Return the [x, y] coordinate for the center point of the cell that contains the specified text.  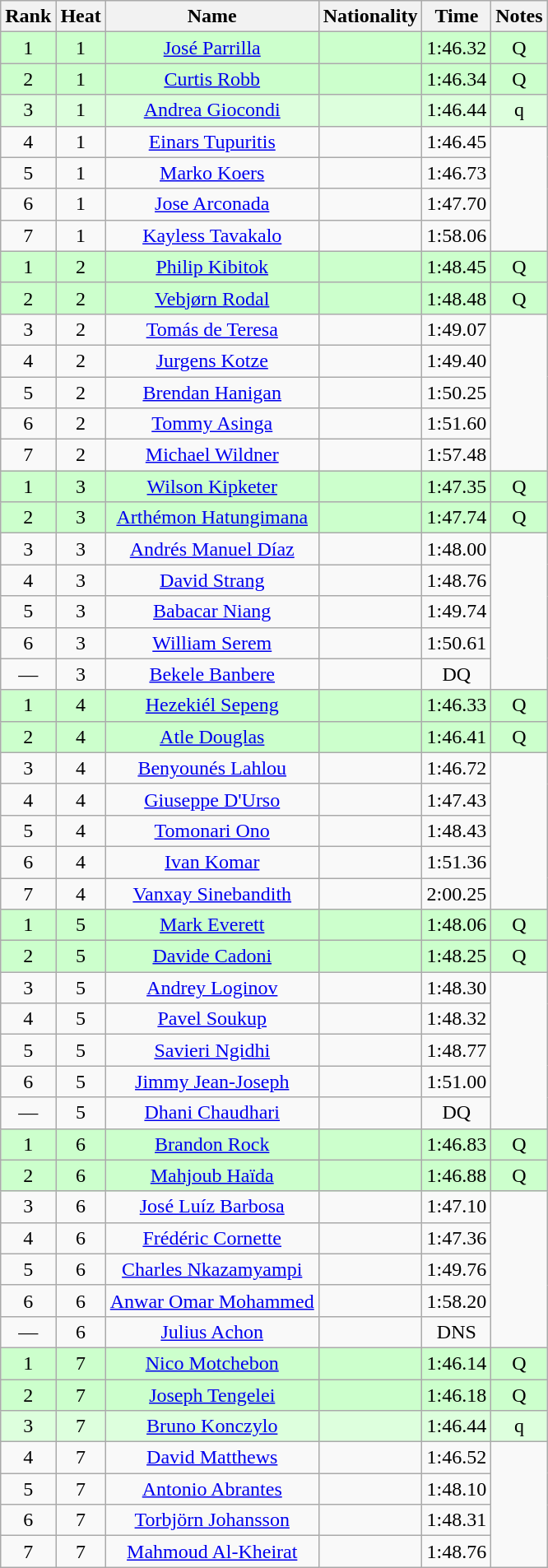
Frédéric Cornette [212, 1238]
Brandon Rock [212, 1144]
Giuseppe D'Urso [212, 799]
1:46.34 [457, 79]
1:47.74 [457, 518]
1:48.48 [457, 298]
1:48.06 [457, 925]
Vebjørn Rodal [212, 298]
Andrea Giocondi [212, 110]
2:00.25 [457, 893]
1:48.30 [457, 988]
Nationality [370, 16]
Mahmoud Al-Kheirat [212, 1552]
Andrey Loginov [212, 988]
Anwar Omar Mohammed [212, 1300]
1:49.74 [457, 612]
1:48.32 [457, 1019]
Charles Nkazamyampi [212, 1269]
1:46.45 [457, 142]
1:50.61 [457, 643]
Mahjoub Haïda [212, 1175]
1:47.36 [457, 1238]
1:51.00 [457, 1082]
Tomás de Teresa [212, 329]
Arthémon Hatungimana [212, 518]
1:46.52 [457, 1458]
1:48.45 [457, 267]
Bekele Banbere [212, 674]
Rank [28, 16]
Savieri Ngidhi [212, 1050]
William Serem [212, 643]
1:46.41 [457, 737]
1:48.43 [457, 831]
DNS [457, 1332]
Tomonari Ono [212, 831]
1:51.36 [457, 862]
1:48.77 [457, 1050]
1:46.73 [457, 173]
David Strang [212, 580]
José Luíz Barbosa [212, 1207]
Ivan Komar [212, 862]
Vanxay Sinebandith [212, 893]
David Matthews [212, 1458]
1:46.88 [457, 1175]
Michael Wildner [212, 455]
Hezekiél Sepeng [212, 705]
1:51.60 [457, 424]
1:46.83 [457, 1144]
Wilson Kipketer [212, 486]
Jurgens Kotze [212, 361]
Dhani Chaudhari [212, 1113]
Nico Motchebon [212, 1363]
Bruno Konczylo [212, 1426]
1:48.31 [457, 1520]
Heat [81, 16]
1:50.25 [457, 393]
1:46.32 [457, 48]
Name [212, 16]
1:58.06 [457, 235]
1:47.10 [457, 1207]
1:48.00 [457, 549]
Jose Arconada [212, 204]
Andrés Manuel Díaz [212, 549]
1:46.14 [457, 1363]
Time [457, 16]
1:47.35 [457, 486]
1:47.43 [457, 799]
Babacar Niang [212, 612]
Einars Tupuritis [212, 142]
Jimmy Jean-Joseph [212, 1082]
1:46.18 [457, 1395]
1:48.25 [457, 956]
Marko Koers [212, 173]
1:46.33 [457, 705]
1:49.07 [457, 329]
1:58.20 [457, 1300]
Pavel Soukup [212, 1019]
1:49.76 [457, 1269]
Julius Achon [212, 1332]
1:48.10 [457, 1489]
Brendan Hanigan [212, 393]
Notes [519, 16]
José Parrilla [212, 48]
Benyounés Lahlou [212, 768]
1:47.70 [457, 204]
Curtis Robb [212, 79]
Tommy Asinga [212, 424]
1:49.40 [457, 361]
Atle Douglas [212, 737]
1:57.48 [457, 455]
Joseph Tengelei [212, 1395]
Torbjörn Johansson [212, 1520]
Philip Kibitok [212, 267]
Davide Cadoni [212, 956]
Antonio Abrantes [212, 1489]
Mark Everett [212, 925]
1:46.72 [457, 768]
Kayless Tavakalo [212, 235]
